From the cell containing the given text, extract its center point as (x, y) coordinate. 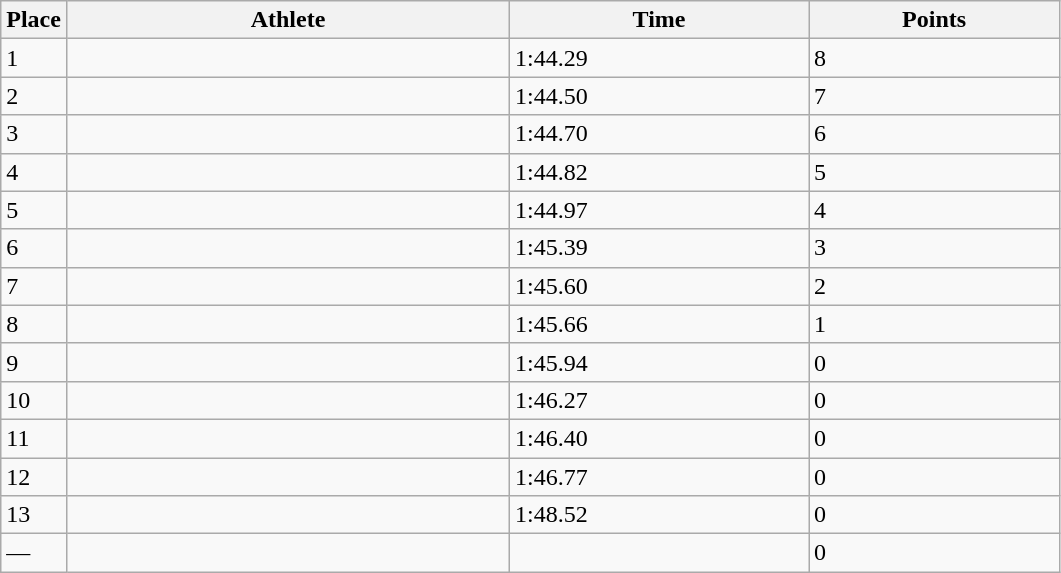
— (34, 553)
1:45.60 (660, 286)
13 (34, 515)
1:44.29 (660, 58)
1:45.66 (660, 324)
Points (934, 20)
1:44.82 (660, 172)
Athlete (288, 20)
1:44.70 (660, 134)
Time (660, 20)
1:45.94 (660, 362)
1:46.77 (660, 477)
1:45.39 (660, 248)
1:44.50 (660, 96)
1:44.97 (660, 210)
1:46.40 (660, 438)
9 (34, 362)
1:48.52 (660, 515)
Place (34, 20)
11 (34, 438)
12 (34, 477)
1:46.27 (660, 400)
10 (34, 400)
